Find where the given text appears and provide that cell's center as (x, y) coordinate. 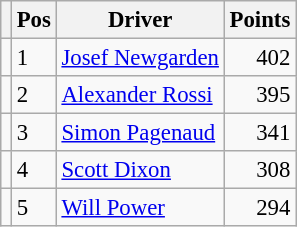
2 (34, 95)
1 (34, 58)
Scott Dixon (140, 170)
5 (34, 208)
Simon Pagenaud (140, 133)
Pos (34, 20)
4 (34, 170)
308 (260, 170)
3 (34, 133)
Josef Newgarden (140, 58)
Alexander Rossi (140, 95)
341 (260, 133)
Points (260, 20)
Driver (140, 20)
402 (260, 58)
294 (260, 208)
395 (260, 95)
Will Power (140, 208)
